Search for the cell housing the specified text and yield its (X, Y) center coordinate. 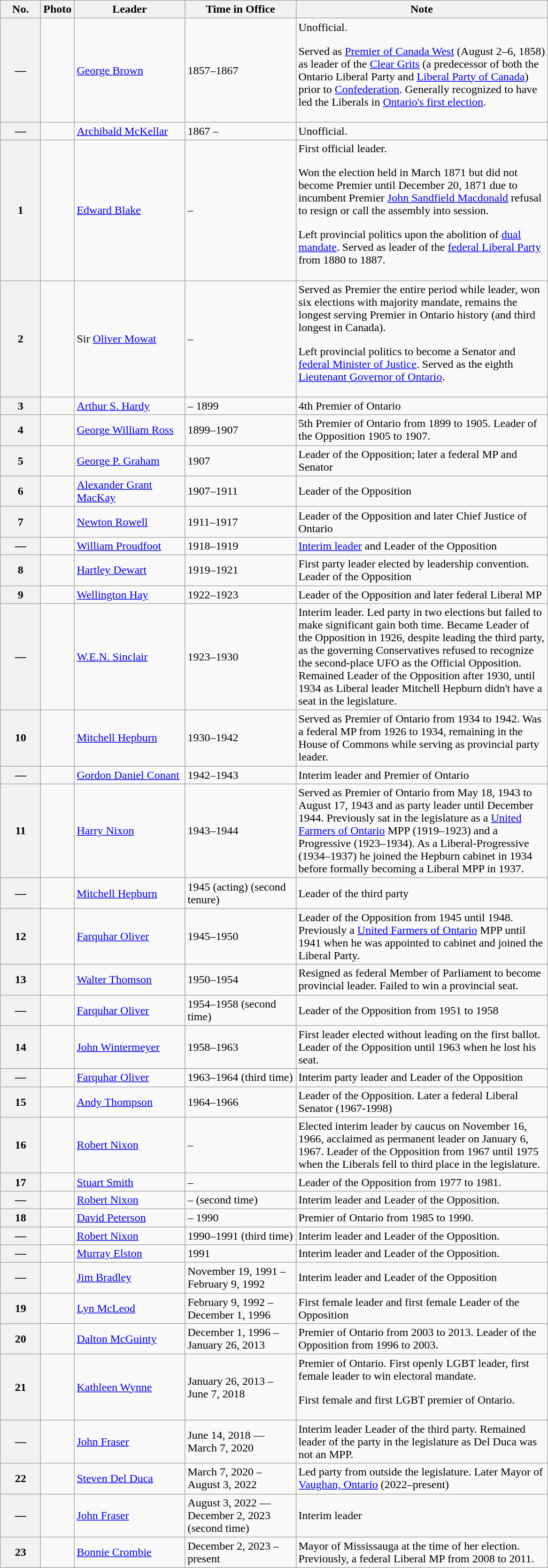
5 (21, 460)
Unofficial. (422, 131)
Jim Bradley (130, 1278)
George Brown (130, 70)
Hartley Dewart (130, 570)
3 (21, 406)
June 14, 2018 — March 7, 2020 (240, 1442)
17 (21, 1182)
– 1899 (240, 406)
9 (21, 594)
George William Ross (130, 430)
Leader of the Opposition; later a federal MP and Senator (422, 460)
Edward Blake (130, 210)
Mayor of Mississauga at the time of her election. Previously, a federal Liberal MP from 2008 to 2011. (422, 1552)
March 7, 2020 – August 3, 2022 (240, 1479)
1867 – (240, 131)
W.E.N. Sinclair (130, 657)
1930–1942 (240, 738)
13 (21, 980)
Gordon Daniel Conant (130, 775)
Wellington Hay (130, 594)
15 (21, 1102)
Newton Rowell (130, 521)
1945–1950 (240, 937)
8 (21, 570)
1950–1954 (240, 980)
Murray Elston (130, 1254)
1991 (240, 1254)
December 1, 1996 – January 26, 2013 (240, 1339)
Note (422, 9)
1990–1991 (third time) (240, 1236)
Lyn McLeod (130, 1309)
George P. Graham (130, 460)
Interim leader and Premier of Ontario (422, 775)
Leader of the Opposition. Later a federal Liberal Senator (1967-1998) (422, 1102)
Interim leader (422, 1515)
Leader of the Opposition and later federal Liberal MP (422, 594)
20 (21, 1339)
Steven Del Duca (130, 1479)
1958–1963 (240, 1047)
Archibald McKellar (130, 131)
Leader of the Opposition from 1951 to 1958 (422, 1010)
Stuart Smith (130, 1182)
No. (21, 9)
Resigned as federal Member of Parliament to become provincial leader. Failed to win a provincial seat. (422, 980)
January 26, 2013 – June 7, 2018 (240, 1387)
22 (21, 1479)
Arthur S. Hardy (130, 406)
Interim party leader and Leader of the Opposition (422, 1078)
1945 (acting) (second tenure) (240, 893)
21 (21, 1387)
William Proudfoot (130, 546)
7 (21, 521)
1943–1944 (240, 831)
Leader of the third party (422, 893)
First party leader elected by leadership convention. Leader of the Opposition (422, 570)
Andy Thompson (130, 1102)
2 (21, 339)
1907–1911 (240, 491)
6 (21, 491)
John Wintermeyer (130, 1047)
4th Premier of Ontario (422, 406)
Alexander Grant MacKay (130, 491)
1963–1964 (third time) (240, 1078)
February 9, 1992 – December 1, 1996 (240, 1309)
5th Premier of Ontario from 1899 to 1905. Leader of the Opposition 1905 to 1907. (422, 430)
Leader of the Opposition and later Chief Justice of Ontario (422, 521)
David Peterson (130, 1218)
1923–1930 (240, 657)
Leader of the Opposition (422, 491)
14 (21, 1047)
Premier of Ontario from 1985 to 1990. (422, 1218)
23 (21, 1552)
Walter Thomson (130, 980)
10 (21, 738)
1922–1923 (240, 594)
1911–1917 (240, 521)
4 (21, 430)
Bonnie Crombie (130, 1552)
1918–1919 (240, 546)
– (second time) (240, 1200)
1954–1958 (second time) (240, 1010)
19 (21, 1309)
December 2, 2023 – present (240, 1552)
– 1990 (240, 1218)
1919–1921 (240, 570)
First leader elected without leading on the first ballot. Leader of the Opposition until 1963 when he lost his seat. (422, 1047)
Interim leader Leader of the third party. Remained leader of the party in the legislature as Del Duca was not an MPP. (422, 1442)
August 3, 2022 — December 2, 2023 (second time) (240, 1515)
Sir Oliver Mowat (130, 339)
Led party from outside the legislature. Later Mayor of Vaughan, Ontario (2022–present) (422, 1479)
November 19, 1991 – February 9, 1992 (240, 1278)
Photo (57, 9)
1964–1966 (240, 1102)
1907 (240, 460)
Premier of Ontario from 2003 to 2013. Leader of the Opposition from 1996 to 2003. (422, 1339)
First female leader and first female Leader of the Opposition (422, 1309)
Premier of Ontario. First openly LGBT leader, first female leader to win electoral mandate.First female and first LGBT premier of Ontario. (422, 1387)
1857–1867 (240, 70)
16 (21, 1145)
Kathleen Wynne (130, 1387)
1899–1907 (240, 430)
18 (21, 1218)
Leader (130, 9)
11 (21, 831)
1 (21, 210)
Harry Nixon (130, 831)
Leader of the Opposition from 1977 to 1981. (422, 1182)
Time in Office (240, 9)
Dalton McGuinty (130, 1339)
1942–1943 (240, 775)
12 (21, 937)
